Determine the [X, Y] coordinate at the center of the cell enclosing the given text.  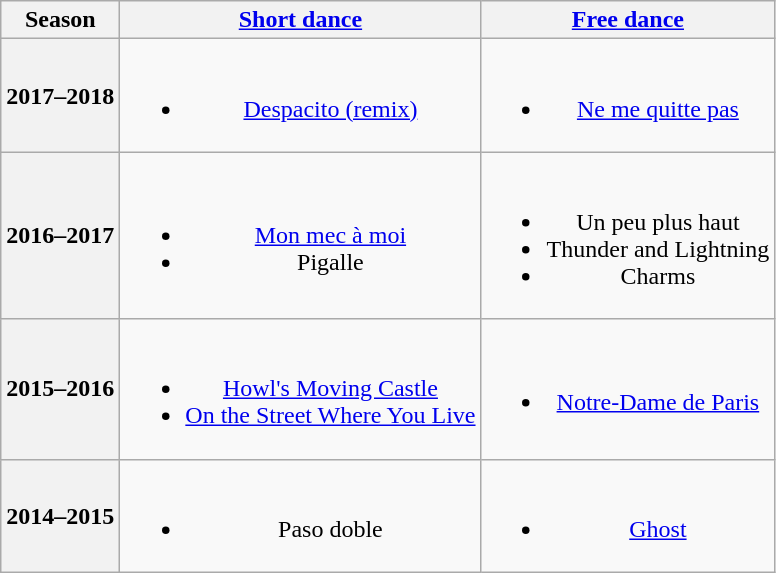
2015–2016 [60, 389]
2016–2017 [60, 236]
Un peu plus haut Thunder and Lightning Charms [628, 236]
Short dance [300, 20]
2017–2018 [60, 96]
Howl's Moving Castle On the Street Where You Live [300, 389]
Season [60, 20]
Notre-Dame de Paris [628, 389]
Ghost [628, 516]
Despacito (remix) [300, 96]
Ne me quitte pas [628, 96]
Paso doble [300, 516]
2014–2015 [60, 516]
Free dance [628, 20]
Mon mec à moi Pigalle [300, 236]
